Search for the cell housing the specified text and yield its (X, Y) center coordinate. 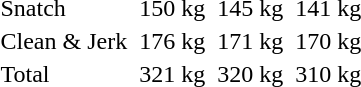
171 kg (250, 41)
176 kg (172, 41)
